Locate the cell with the specified text and output its (x, y) center coordinate. 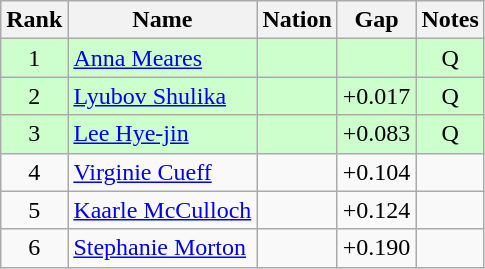
2 (34, 96)
Virginie Cueff (162, 172)
Anna Meares (162, 58)
+0.190 (376, 248)
1 (34, 58)
Stephanie Morton (162, 248)
+0.124 (376, 210)
4 (34, 172)
+0.104 (376, 172)
5 (34, 210)
Lyubov Shulika (162, 96)
3 (34, 134)
Name (162, 20)
+0.017 (376, 96)
+0.083 (376, 134)
Notes (450, 20)
Nation (297, 20)
Rank (34, 20)
Kaarle McCulloch (162, 210)
6 (34, 248)
Lee Hye-jin (162, 134)
Gap (376, 20)
